Search for the cell housing the specified text and yield its [X, Y] center coordinate. 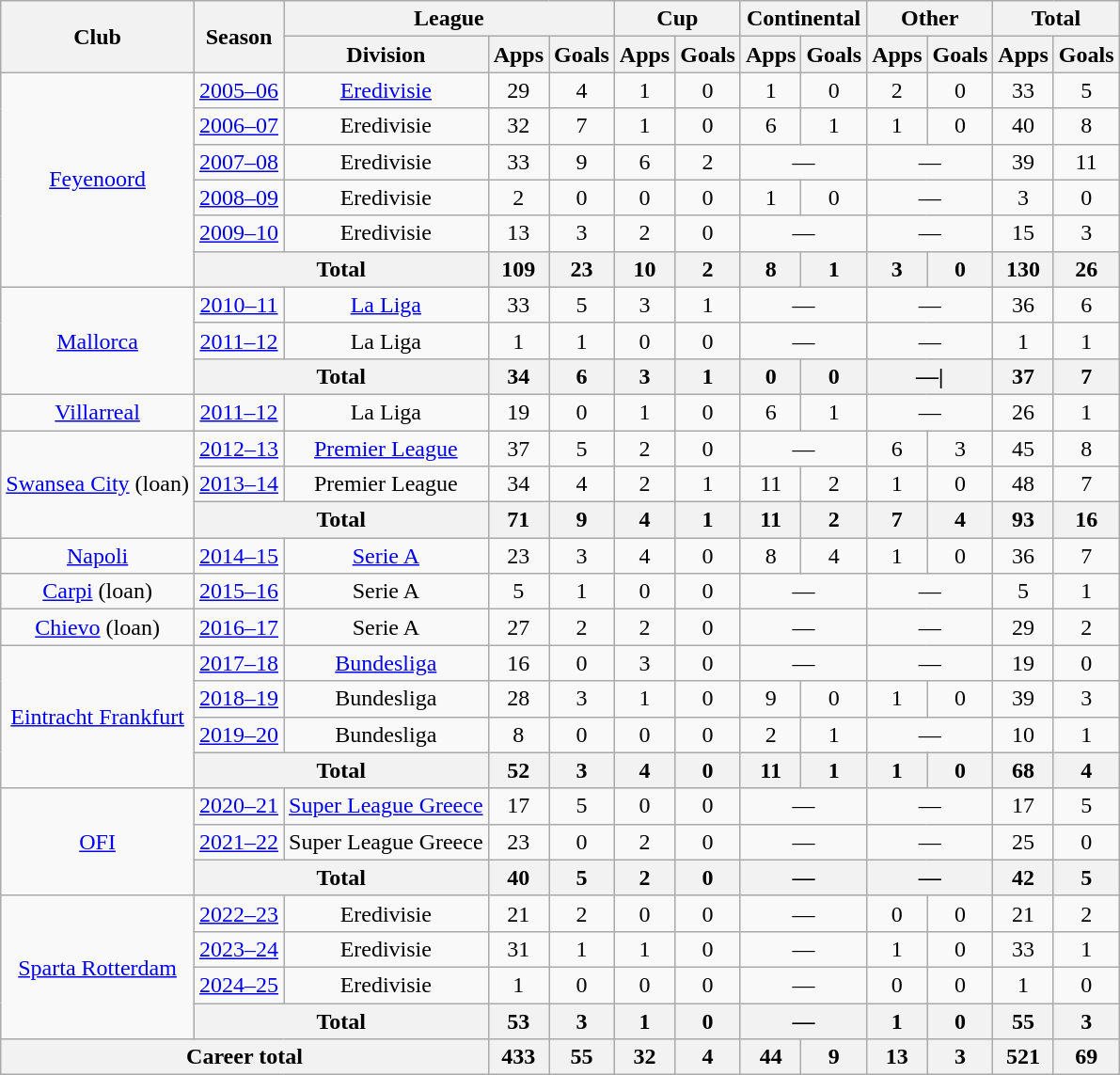
45 [1023, 449]
2009–10 [239, 233]
2014–15 [239, 556]
53 [518, 1020]
Sparta Rotterdam [98, 967]
521 [1023, 1057]
2017–18 [239, 663]
68 [1023, 770]
Other [930, 19]
Chievo (loan) [98, 627]
27 [518, 627]
Club [98, 37]
93 [1023, 520]
2005–06 [239, 90]
15 [1023, 233]
2020–21 [239, 806]
2023–24 [239, 949]
Villarreal [98, 412]
2021–22 [239, 842]
Career total [245, 1057]
71 [518, 520]
OFI [98, 842]
25 [1023, 842]
—| [930, 376]
2006–07 [239, 126]
28 [518, 699]
2010–11 [239, 305]
Division [386, 55]
2019–20 [239, 735]
Eintracht Frankfurt [98, 717]
2022–23 [239, 913]
Swansea City (loan) [98, 484]
48 [1023, 484]
Season [239, 37]
Continental [803, 19]
130 [1023, 269]
2012–13 [239, 449]
31 [518, 949]
52 [518, 770]
2018–19 [239, 699]
2016–17 [239, 627]
44 [770, 1057]
109 [518, 269]
Cup [677, 19]
42 [1023, 877]
2013–14 [239, 484]
2024–25 [239, 985]
Carpi (loan) [98, 592]
Mallorca [98, 340]
2015–16 [239, 592]
433 [518, 1057]
League [450, 19]
69 [1086, 1057]
Feyenoord [98, 180]
Napoli [98, 556]
2008–09 [239, 198]
2007–08 [239, 162]
